Identify which cell holds the provided text, then report its (x, y) central coordinate. 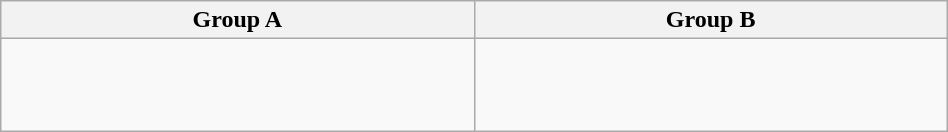
Group A (238, 20)
Group B (710, 20)
